Capture the cell that displays the provided text and extract its (X, Y) central coordinate. 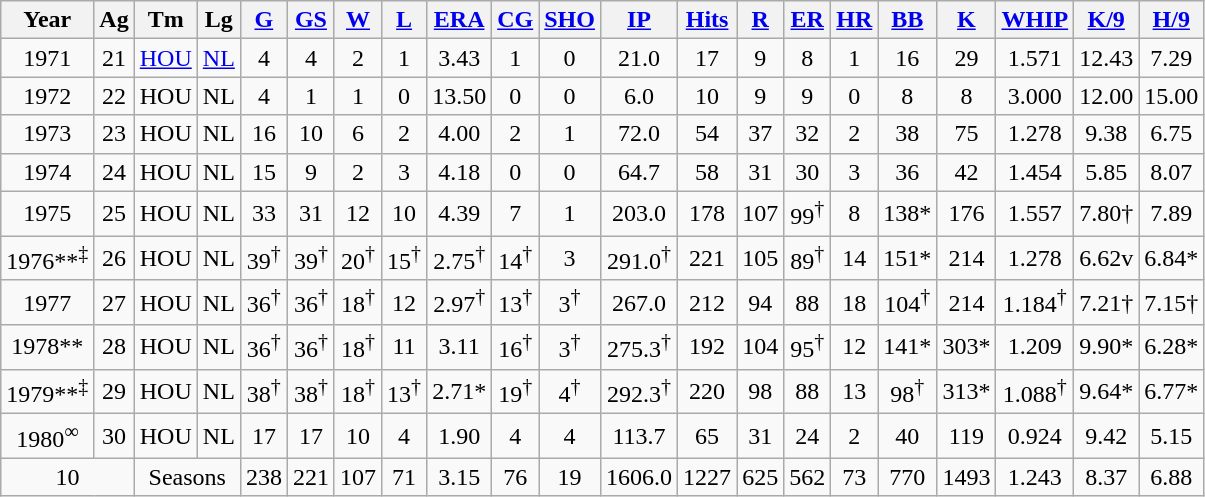
7.15† (1172, 302)
21 (114, 58)
54 (708, 134)
6.84* (1172, 258)
98 (760, 392)
6.88 (1172, 477)
113.7 (638, 436)
3.15 (460, 477)
1.571 (1035, 58)
4.39 (460, 214)
313* (966, 392)
138* (908, 214)
1.209 (1035, 348)
Ag (114, 20)
267.0 (638, 302)
9.90* (1106, 348)
65 (708, 436)
1979**‡ (48, 392)
16† (516, 348)
20† (358, 258)
5.15 (1172, 436)
176 (966, 214)
K/9 (1106, 20)
W (358, 20)
95† (808, 348)
11 (404, 348)
12.43 (1106, 58)
303* (966, 348)
K (966, 20)
4† (570, 392)
1975 (48, 214)
1971 (48, 58)
192 (708, 348)
1.557 (1035, 214)
12.00 (1106, 96)
CG (516, 20)
1978** (48, 348)
7.29 (1172, 58)
72.0 (638, 134)
Lg (218, 20)
32 (808, 134)
Tm (166, 20)
6.77* (1172, 392)
2.97† (460, 302)
25 (114, 214)
151* (908, 258)
2.71* (460, 392)
33 (264, 214)
18 (854, 302)
Hits (708, 20)
9.42 (1106, 436)
562 (808, 477)
28 (114, 348)
141* (908, 348)
6 (358, 134)
7.80† (1106, 214)
220 (708, 392)
42 (966, 172)
21.0 (638, 58)
1.088† (1035, 392)
292.3† (638, 392)
9.38 (1106, 134)
5.85 (1106, 172)
94 (760, 302)
6.75 (1172, 134)
1.90 (460, 436)
1972 (48, 96)
8.37 (1106, 477)
WHIP (1035, 20)
119 (966, 436)
98† (908, 392)
1493 (966, 477)
13.50 (460, 96)
238 (264, 477)
6.62v (1106, 258)
212 (708, 302)
22 (114, 96)
6.0 (638, 96)
SHO (570, 20)
89† (808, 258)
26 (114, 258)
275.3† (638, 348)
G (264, 20)
3.11 (460, 348)
7.21† (1106, 302)
15.00 (1172, 96)
19† (516, 392)
1.454 (1035, 172)
R (760, 20)
1974 (48, 172)
14† (516, 258)
64.7 (638, 172)
15 (264, 172)
1973 (48, 134)
291.0† (638, 258)
71 (404, 477)
0.924 (1035, 436)
40 (908, 436)
203.0 (638, 214)
37 (760, 134)
GS (310, 20)
23 (114, 134)
L (404, 20)
14 (854, 258)
36 (908, 172)
73 (854, 477)
BB (908, 20)
4.18 (460, 172)
Year (48, 20)
Seasons (187, 477)
1.184† (1035, 302)
HR (854, 20)
76 (516, 477)
1980∞ (48, 436)
1227 (708, 477)
104 (760, 348)
1.243 (1035, 477)
1977 (48, 302)
178 (708, 214)
9.64* (1106, 392)
15† (404, 258)
27 (114, 302)
625 (760, 477)
8.07 (1172, 172)
105 (760, 258)
770 (908, 477)
IP (638, 20)
7.89 (1172, 214)
13 (854, 392)
1606.0 (638, 477)
7 (516, 214)
3.000 (1035, 96)
2.75† (460, 258)
104† (908, 302)
4.00 (460, 134)
H/9 (1172, 20)
ER (808, 20)
58 (708, 172)
75 (966, 134)
ERA (460, 20)
99† (808, 214)
3.43 (460, 58)
38 (908, 134)
6.28* (1172, 348)
19 (570, 477)
1976**‡ (48, 258)
